Locate the cell with the specified text and output its (X, Y) center coordinate. 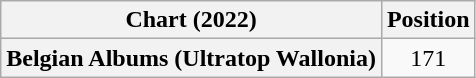
Chart (2022) (192, 20)
Position (428, 20)
171 (428, 58)
Belgian Albums (Ultratop Wallonia) (192, 58)
